Return (x, y) of the center of cell containing provided text 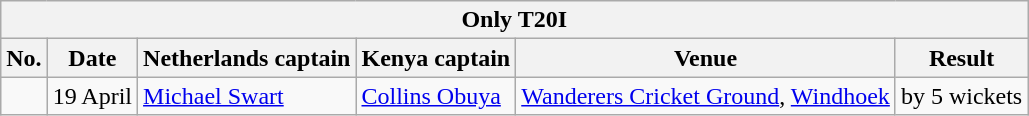
Wanderers Cricket Ground, Windhoek (706, 96)
Only T20I (514, 20)
No. (24, 58)
Kenya captain (436, 58)
Venue (706, 58)
19 April (92, 96)
Result (961, 58)
Netherlands captain (247, 58)
Michael Swart (247, 96)
by 5 wickets (961, 96)
Date (92, 58)
Collins Obuya (436, 96)
